Return [x, y] of the center of cell containing provided text 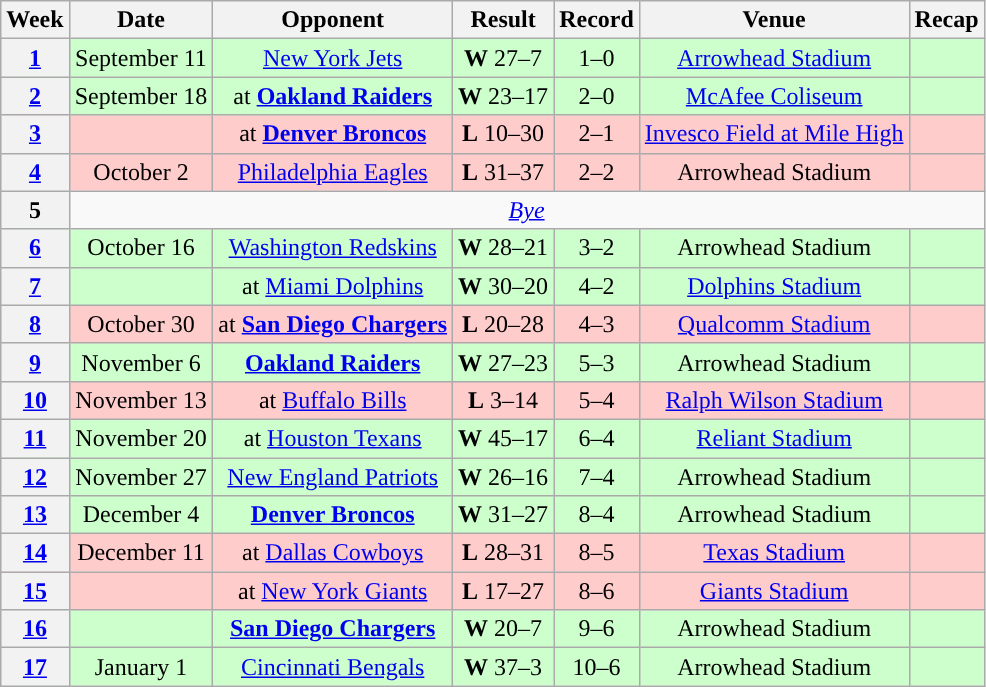
Opponent [333, 20]
7 [35, 286]
Week [35, 20]
at San Diego Chargers [333, 324]
Philadelphia Eagles [333, 172]
2 [35, 96]
Oakland Raiders [333, 362]
Qualcomm Stadium [774, 324]
9–6 [597, 629]
L 10–30 [504, 134]
L 3–14 [504, 400]
Record [597, 20]
W 23–17 [504, 96]
3 [35, 134]
Ralph Wilson Stadium [774, 400]
Date [141, 20]
Invesco Field at Mile High [774, 134]
5–4 [597, 400]
11 [35, 438]
November 20 [141, 438]
W 27–23 [504, 362]
W 20–7 [504, 629]
New York Jets [333, 58]
L 20–28 [504, 324]
8 [35, 324]
New England Patriots [333, 477]
15 [35, 591]
16 [35, 629]
W 27–7 [504, 58]
5–3 [597, 362]
Cincinnati Bengals [333, 667]
December 11 [141, 553]
Denver Broncos [333, 515]
8–5 [597, 553]
5 [35, 210]
1–0 [597, 58]
12 [35, 477]
L 28–31 [504, 553]
October 16 [141, 248]
8–6 [597, 591]
10 [35, 400]
at Buffalo Bills [333, 400]
W 30–20 [504, 286]
2–2 [597, 172]
Bye [526, 210]
W 37–3 [504, 667]
W 45–17 [504, 438]
San Diego Chargers [333, 629]
17 [35, 667]
9 [35, 362]
Reliant Stadium [774, 438]
January 1 [141, 667]
W 28–21 [504, 248]
at Denver Broncos [333, 134]
1 [35, 58]
8–4 [597, 515]
Result [504, 20]
W 26–16 [504, 477]
2–1 [597, 134]
September 18 [141, 96]
Giants Stadium [774, 591]
7–4 [597, 477]
Recap [946, 20]
at Oakland Raiders [333, 96]
September 11 [141, 58]
Washington Redskins [333, 248]
Dolphins Stadium [774, 286]
at Miami Dolphins [333, 286]
Venue [774, 20]
W 31–27 [504, 515]
November 27 [141, 477]
L 31–37 [504, 172]
4–2 [597, 286]
November 6 [141, 362]
October 2 [141, 172]
10–6 [597, 667]
at Houston Texans [333, 438]
6–4 [597, 438]
November 13 [141, 400]
December 4 [141, 515]
L 17–27 [504, 591]
Texas Stadium [774, 553]
14 [35, 553]
3–2 [597, 248]
6 [35, 248]
2–0 [597, 96]
4–3 [597, 324]
at Dallas Cowboys [333, 553]
4 [35, 172]
McAfee Coliseum [774, 96]
October 30 [141, 324]
at New York Giants [333, 591]
13 [35, 515]
